Output the (X, Y) coordinate of the center of the cell containing the given text.  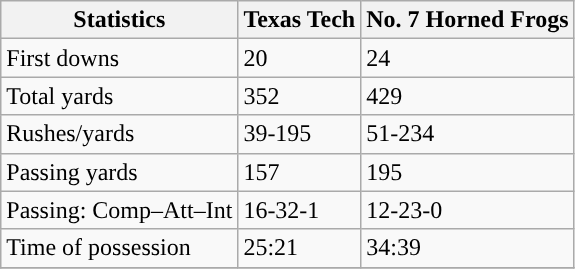
Passing: Comp–Att–Int (120, 210)
Statistics (120, 20)
39-195 (300, 134)
352 (300, 96)
Time of possession (120, 248)
First downs (120, 58)
16-32-1 (300, 210)
20 (300, 58)
Rushes/yards (120, 134)
25:21 (300, 248)
No. 7 Horned Frogs (468, 20)
24 (468, 58)
12-23-0 (468, 210)
Texas Tech (300, 20)
195 (468, 172)
51-234 (468, 134)
34:39 (468, 248)
Total yards (120, 96)
429 (468, 96)
157 (300, 172)
Passing yards (120, 172)
